Output the [x, y] coordinate of the center of the cell containing the given text.  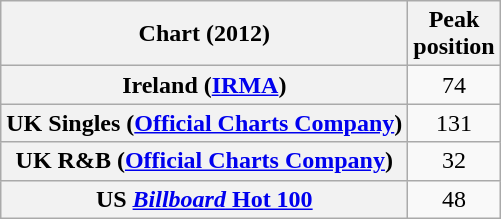
131 [454, 123]
Chart (2012) [204, 34]
32 [454, 161]
Peakposition [454, 34]
UK R&B (Official Charts Company) [204, 161]
48 [454, 199]
Ireland (IRMA) [204, 85]
US Billboard Hot 100 [204, 199]
74 [454, 85]
UK Singles (Official Charts Company) [204, 123]
